Determine the [X, Y] coordinate at the center of the cell enclosing the given text.  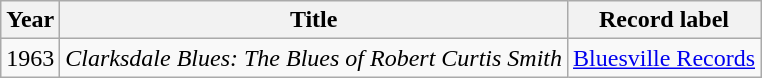
Title [314, 20]
1963 [30, 58]
Year [30, 20]
Bluesville Records [664, 58]
Clarksdale Blues: The Blues of Robert Curtis Smith [314, 58]
Record label [664, 20]
